For the text-containing cell, return its midpoint in [x, y] coordinate format. 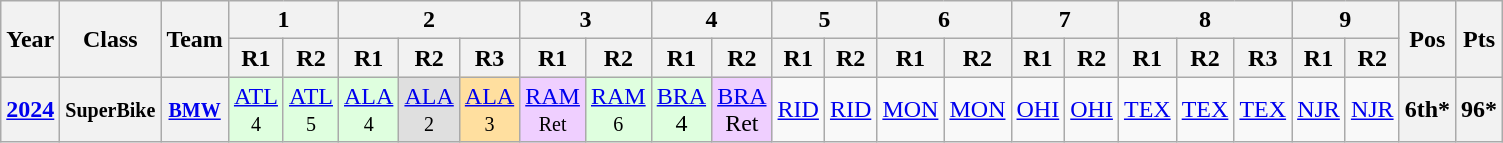
2 [430, 20]
3 [586, 20]
SuperBike [110, 110]
ATL4 [256, 110]
8 [1204, 20]
9 [1346, 20]
4 [712, 20]
RAM6 [618, 110]
ALA2 [429, 110]
5 [824, 20]
ALA3 [489, 110]
1 [283, 20]
Pos [1427, 39]
Team [195, 39]
Pts [1480, 39]
RAMRet [553, 110]
96* [1480, 110]
BRARet [742, 110]
6th* [1427, 110]
2024 [30, 110]
7 [1064, 20]
Class [110, 39]
6 [944, 20]
Year [30, 39]
ATL5 [310, 110]
ALA4 [369, 110]
BRA4 [681, 110]
BMW [195, 110]
